Extract the (x, y) coordinate from the center of the cell holding the provided text.  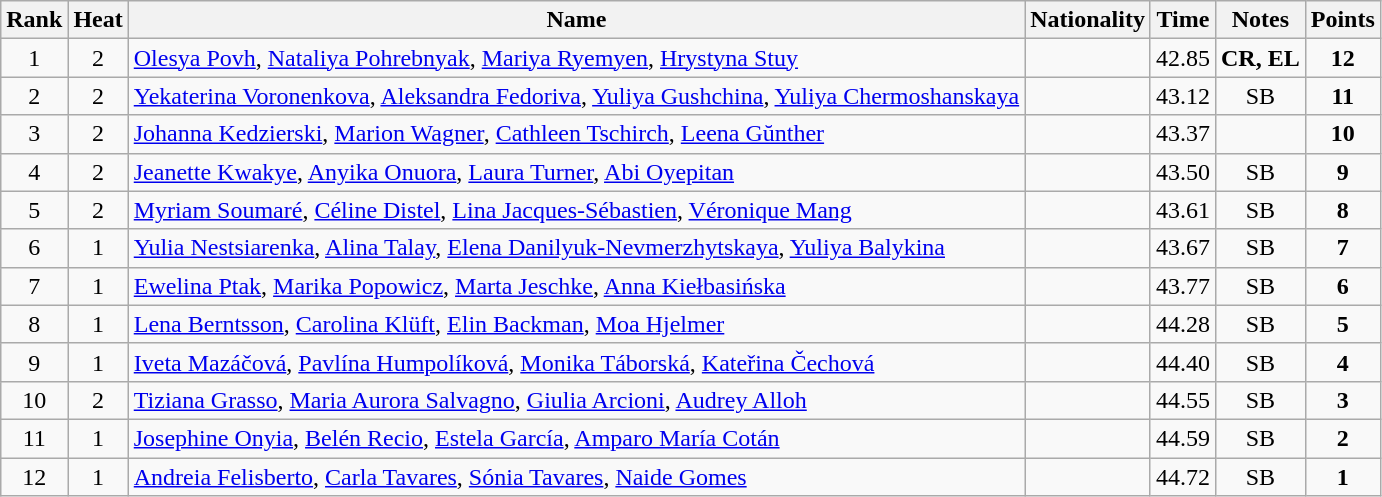
Time (1182, 20)
Andreia Felisberto, Carla Tavares, Sónia Tavares, Naide Gomes (576, 477)
Iveta Mazáčová, Pavlína Humpolíková, Monika Táborská, Kateřina Čechová (576, 362)
Notes (1260, 20)
Points (1342, 20)
44.59 (1182, 438)
Johanna Kedzierski, Marion Wagner, Cathleen Tschirch, Leena Gŭnther (576, 134)
Ewelina Ptak, Marika Popowicz, Marta Jeschke, Anna Kiełbasińska (576, 286)
Heat (98, 20)
Olesya Povh, Nataliya Pohrebnyak, Mariya Ryemyen, Hrystyna Stuy (576, 58)
44.55 (1182, 400)
42.85 (1182, 58)
Tiziana Grasso, Maria Aurora Salvagno, Giulia Arcioni, Audrey Alloh (576, 400)
43.37 (1182, 134)
44.40 (1182, 362)
Jeanette Kwakye, Anyika Onuora, Laura Turner, Abi Oyepitan (576, 172)
44.72 (1182, 477)
Rank (34, 20)
Yulia Nestsiarenka, Alina Talay, Elena Danilyuk-Nevmerzhytskaya, Yuliya Balykina (576, 248)
43.67 (1182, 248)
Lena Berntsson, Carolina Klüft, Elin Backman, Moa Hjelmer (576, 324)
43.77 (1182, 286)
Josephine Onyia, Belén Recio, Estela García, Amparo María Cotán (576, 438)
43.50 (1182, 172)
CR, EL (1260, 58)
43.12 (1182, 96)
Myriam Soumaré, Céline Distel, Lina Jacques-Sébastien, Véronique Mang (576, 210)
Yekaterina Voronenkova, Aleksandra Fedoriva, Yuliya Gushchina, Yuliya Chermoshanskaya (576, 96)
43.61 (1182, 210)
Name (576, 20)
44.28 (1182, 324)
Nationality (1088, 20)
